Return [X, Y] of the center of cell containing provided text 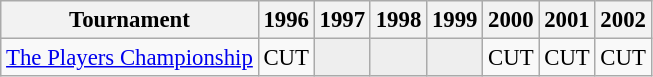
1997 [342, 20]
The Players Championship [130, 58]
2000 [511, 20]
2001 [567, 20]
1996 [286, 20]
2002 [623, 20]
Tournament [130, 20]
1999 [455, 20]
1998 [398, 20]
